Detect which cell encompasses the target text, then output its [x, y] center coordinate. 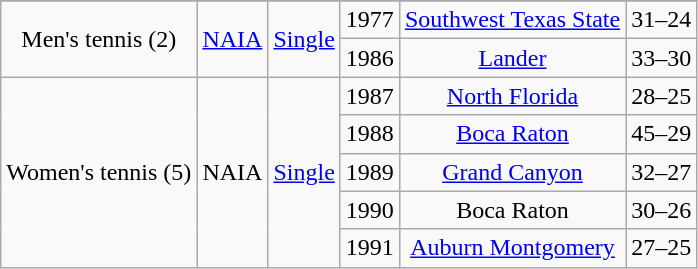
28–25 [662, 96]
1986 [370, 58]
1977 [370, 20]
33–30 [662, 58]
Lander [512, 58]
Southwest Texas State [512, 20]
1991 [370, 248]
27–25 [662, 248]
32–27 [662, 172]
1987 [370, 96]
1989 [370, 172]
Men's tennis (2) [99, 39]
45–29 [662, 134]
30–26 [662, 210]
Grand Canyon [512, 172]
North Florida [512, 96]
Auburn Montgomery [512, 248]
31–24 [662, 20]
Women's tennis (5) [99, 172]
1988 [370, 134]
1990 [370, 210]
